Output the (X, Y) coordinate of the center of the cell containing the given text.  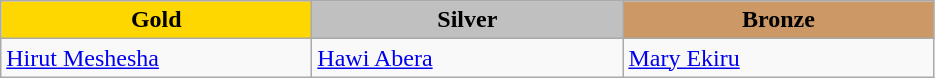
Silver (468, 20)
Hawi Abera (468, 58)
Hirut Meshesha (156, 58)
Bronze (778, 20)
Mary Ekiru (778, 58)
Gold (156, 20)
